Locate the cell with the specified text and output its [X, Y] center coordinate. 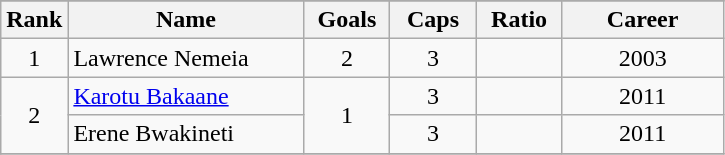
Goals [347, 20]
Erene Bwakineti [186, 134]
Karotu Bakaane [186, 96]
Caps [433, 20]
Lawrence Nemeia [186, 58]
2003 [642, 58]
Rank [34, 20]
Ratio [519, 20]
Career [642, 20]
Name [186, 20]
